Find where the given text appears and provide that cell's center as [x, y] coordinate. 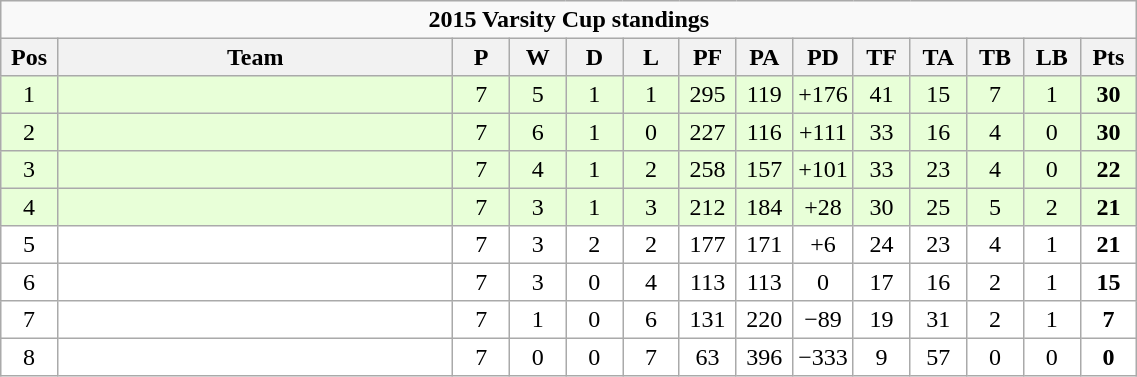
PA [764, 56]
396 [764, 356]
119 [764, 94]
LB [1052, 56]
Team [254, 56]
+28 [824, 206]
22 [1108, 170]
171 [764, 244]
131 [708, 318]
157 [764, 170]
−89 [824, 318]
41 [882, 94]
Pos [30, 56]
TF [882, 56]
W [538, 56]
+101 [824, 170]
258 [708, 170]
19 [882, 318]
PF [708, 56]
PD [824, 56]
220 [764, 318]
+176 [824, 94]
TB [996, 56]
17 [882, 282]
184 [764, 206]
−333 [824, 356]
57 [938, 356]
295 [708, 94]
8 [30, 356]
2015 Varsity Cup standings [569, 20]
D [594, 56]
212 [708, 206]
227 [708, 132]
9 [882, 356]
+6 [824, 244]
177 [708, 244]
+111 [824, 132]
Pts [1108, 56]
TA [938, 56]
25 [938, 206]
63 [708, 356]
24 [882, 244]
P [482, 56]
L [652, 56]
31 [938, 318]
116 [764, 132]
